Find where the given text appears and provide that cell's center as [X, Y] coordinate. 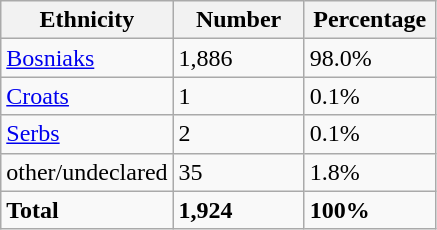
1.8% [370, 172]
100% [370, 210]
Serbs [87, 134]
Percentage [370, 20]
Ethnicity [87, 20]
98.0% [370, 58]
Total [87, 210]
Bosniaks [87, 58]
1,886 [238, 58]
35 [238, 172]
Number [238, 20]
other/undeclared [87, 172]
Croats [87, 96]
2 [238, 134]
1,924 [238, 210]
1 [238, 96]
